Determine the [X, Y] coordinate at the center of the cell enclosing the given text.  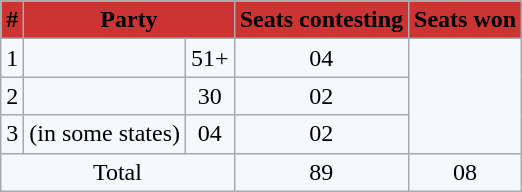
89 [321, 172]
51+ [210, 58]
Seats contesting [321, 20]
1 [12, 58]
(in some states) [105, 134]
30 [210, 96]
Party [129, 20]
08 [466, 172]
# [12, 20]
2 [12, 96]
3 [12, 134]
Total [118, 172]
Seats won [466, 20]
